Output the (x, y) coordinate of the center of the cell containing the given text.  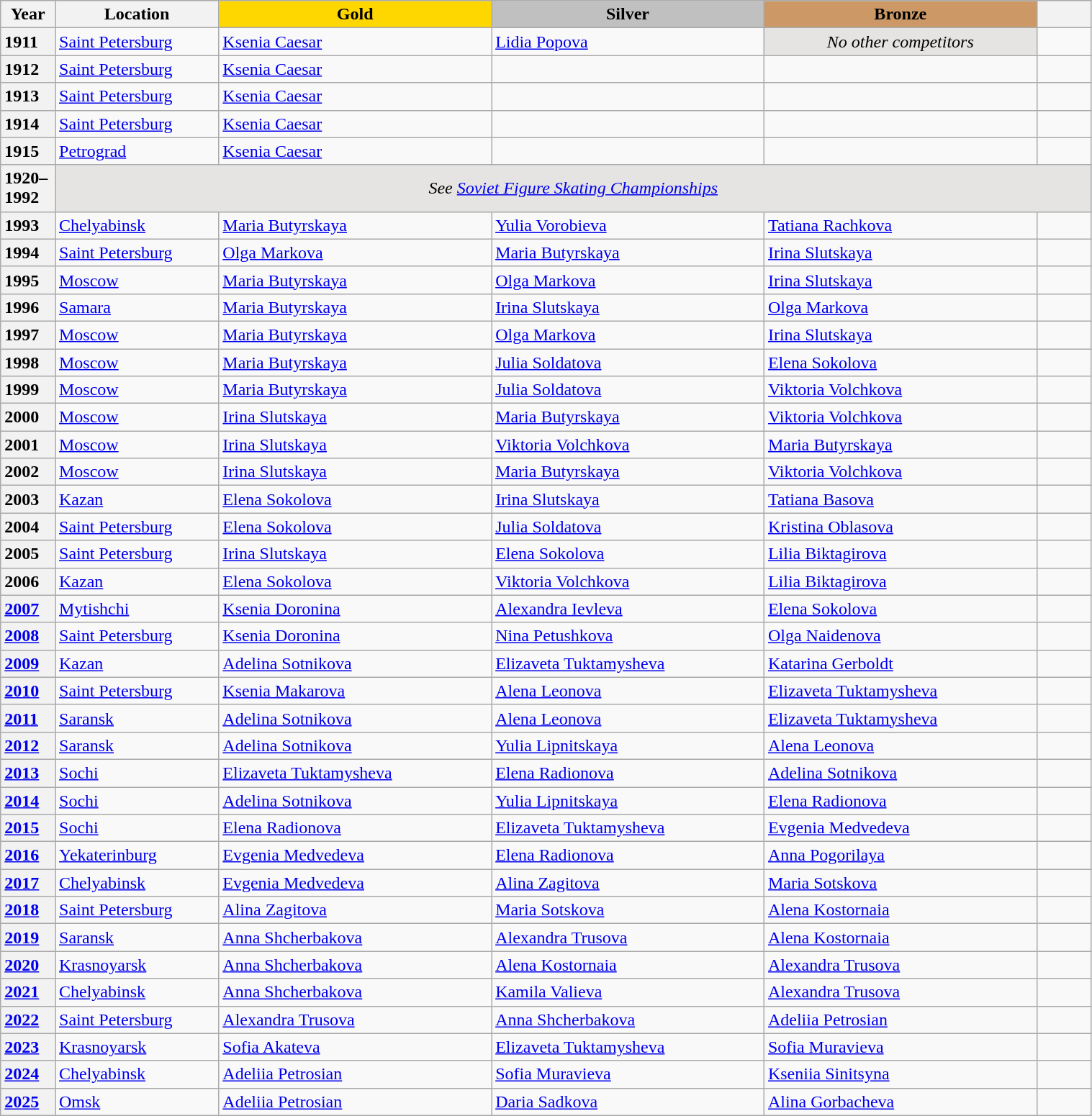
1995 (28, 280)
2023 (28, 1047)
2010 (28, 691)
Yulia Vorobieva (628, 225)
1999 (28, 390)
Location (137, 14)
1915 (28, 151)
Alina Gorbacheva (900, 1102)
Samara (137, 307)
Katarina Gerboldt (900, 663)
2003 (28, 499)
Ksenia Makarova (356, 691)
Yekaterinburg (137, 856)
2019 (28, 938)
Bronze (900, 14)
1993 (28, 225)
Kseniia Sinitsyna (900, 1074)
1911 (28, 42)
2016 (28, 856)
2001 (28, 445)
Daria Sadkova (628, 1102)
Alexandra Ievleva (628, 609)
Omsk (137, 1102)
1998 (28, 362)
2025 (28, 1102)
Tatiana Basova (900, 499)
2007 (28, 609)
Gold (356, 14)
Anna Pogorilaya (900, 856)
2004 (28, 527)
1997 (28, 335)
2013 (28, 773)
2024 (28, 1074)
1913 (28, 96)
2000 (28, 417)
2018 (28, 910)
See Soviet Figure Skating Championships (573, 189)
2009 (28, 663)
Nina Petushkova (628, 636)
1912 (28, 69)
Olga Naidenova (900, 636)
2020 (28, 965)
1920–1992 (28, 189)
1994 (28, 253)
Kamila Valieva (628, 992)
2014 (28, 801)
2022 (28, 1020)
2002 (28, 472)
Tatiana Rachkova (900, 225)
2017 (28, 883)
Year (28, 14)
Mytishchi (137, 609)
2006 (28, 581)
2008 (28, 636)
2011 (28, 718)
2005 (28, 554)
1914 (28, 124)
2015 (28, 828)
No other competitors (900, 42)
Sofia Akateva (356, 1047)
Petrograd (137, 151)
2012 (28, 745)
2021 (28, 992)
Kristina Oblasova (900, 527)
Silver (628, 14)
Lidia Popova (628, 42)
1996 (28, 307)
